Locate the cell with the specified text and output its [x, y] center coordinate. 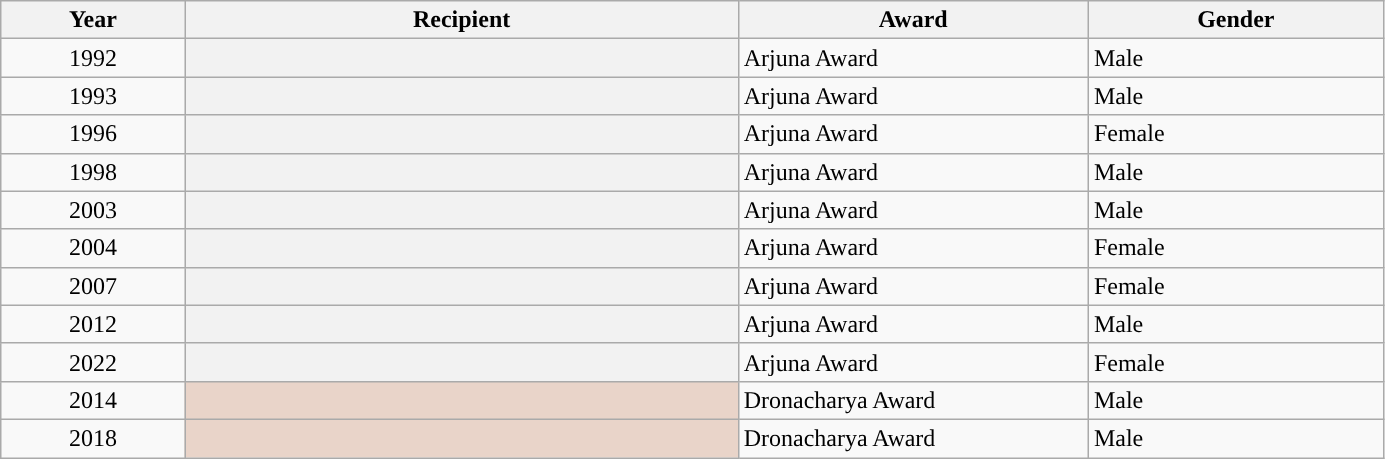
2004 [93, 248]
Gender [1236, 20]
Year [93, 20]
2007 [93, 286]
2014 [93, 400]
1992 [93, 58]
2018 [93, 438]
Award [913, 20]
2022 [93, 362]
1998 [93, 172]
2012 [93, 324]
2003 [93, 210]
1993 [93, 96]
Recipient [462, 20]
1996 [93, 134]
